From the cell containing the given text, extract its center point as (x, y) coordinate. 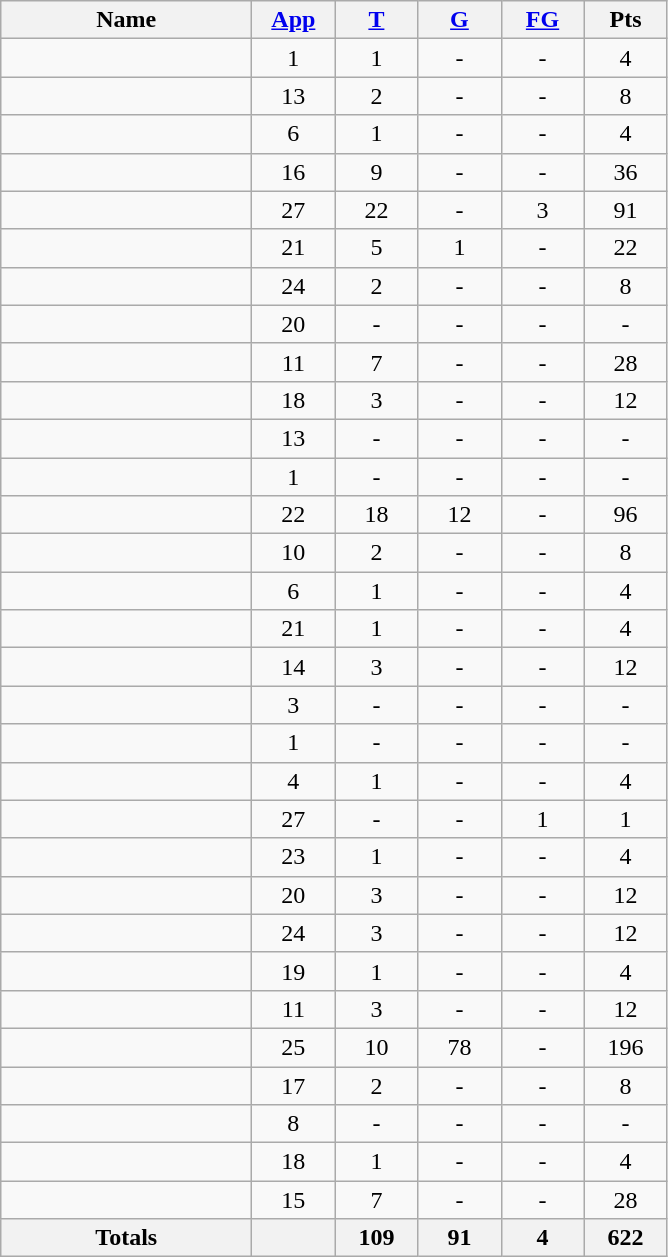
14 (294, 667)
16 (294, 172)
App (294, 20)
78 (460, 1047)
622 (626, 1238)
FG (542, 20)
23 (294, 857)
15 (294, 1200)
36 (626, 172)
Pts (626, 20)
9 (376, 172)
5 (376, 248)
Name (126, 20)
19 (294, 971)
T (376, 20)
Totals (126, 1238)
25 (294, 1047)
196 (626, 1047)
96 (626, 515)
17 (294, 1085)
109 (376, 1238)
G (460, 20)
